From the cell containing the given text, extract its center point as [x, y] coordinate. 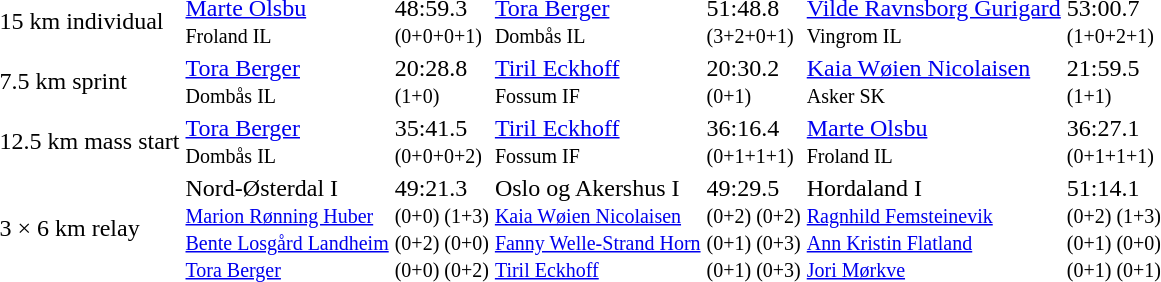
20:30.2(0+1) [754, 82]
Kaia Wøien NicolaisenAsker SK [934, 82]
36:16.4(0+1+1+1) [754, 142]
35:41.5(0+0+0+2) [442, 142]
20:28.8(1+0) [442, 82]
Marte OlsbuFroland IL [934, 142]
